Scan for the cell matching the given text and deliver its (x, y) coordinate at center. 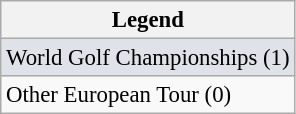
Other European Tour (0) (148, 95)
Legend (148, 20)
World Golf Championships (1) (148, 58)
